Locate the cell with the specified text and output its [x, y] center coordinate. 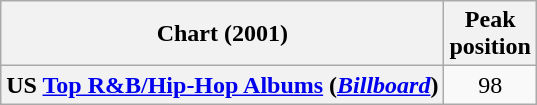
Chart (2001) [222, 34]
98 [490, 85]
Peak position [490, 34]
US Top R&B/Hip-Hop Albums (Billboard) [222, 85]
